Return the (X, Y) coordinate for the center point of the cell that contains the specified text.  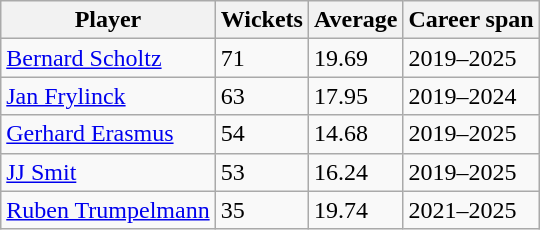
Bernard Scholtz (108, 58)
19.74 (356, 210)
63 (262, 96)
Wickets (262, 20)
71 (262, 58)
16.24 (356, 172)
53 (262, 172)
54 (262, 134)
35 (262, 210)
Jan Frylinck (108, 96)
2021–2025 (471, 210)
Career span (471, 20)
17.95 (356, 96)
JJ Smit (108, 172)
Player (108, 20)
Average (356, 20)
Gerhard Erasmus (108, 134)
14.68 (356, 134)
Ruben Trumpelmann (108, 210)
19.69 (356, 58)
2019–2024 (471, 96)
